Provide the (X, Y) coordinate of the cell's center where the given text is located.  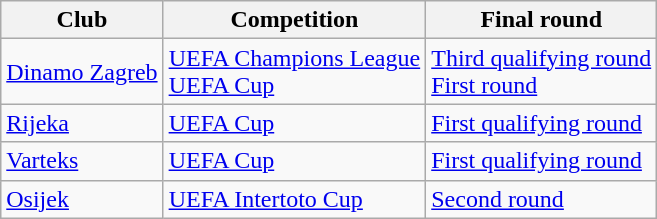
Competition (294, 20)
Osijek (82, 199)
Varteks (82, 161)
Rijeka (82, 123)
Second round (542, 199)
UEFA Intertoto Cup (294, 199)
Third qualifying roundFirst round (542, 72)
Final round (542, 20)
UEFA Champions LeagueUEFA Cup (294, 72)
Dinamo Zagreb (82, 72)
Club (82, 20)
